Return the [X, Y] coordinate for the center point of the cell that contains the specified text.  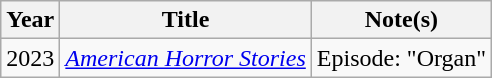
Year [30, 20]
2023 [30, 58]
Title [186, 20]
American Horror Stories [186, 58]
Episode: "Organ" [401, 58]
Note(s) [401, 20]
